Capture the cell that displays the provided text and extract its [X, Y] central coordinate. 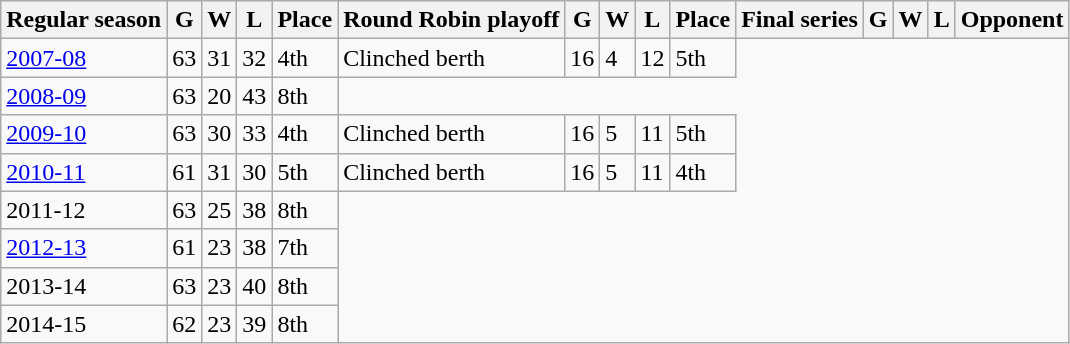
Regular season [84, 20]
12 [652, 58]
2014-15 [84, 324]
4 [618, 58]
2012-13 [84, 248]
25 [220, 210]
2008-09 [84, 96]
2007-08 [84, 58]
2010-11 [84, 172]
Opponent [1012, 20]
2011-12 [84, 210]
2009-10 [84, 134]
39 [254, 324]
7th [305, 248]
62 [184, 324]
40 [254, 286]
2013-14 [84, 286]
Final series [800, 20]
32 [254, 58]
Round Robin playoff [452, 20]
33 [254, 134]
20 [220, 96]
43 [254, 96]
